Capture the cell that displays the provided text and extract its (X, Y) central coordinate. 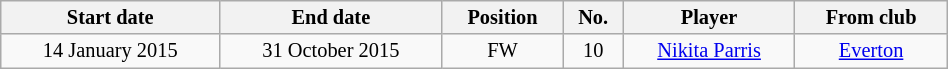
FW (502, 51)
Everton (871, 51)
14 January 2015 (110, 51)
End date (331, 17)
No. (593, 17)
Player (709, 17)
10 (593, 51)
31 October 2015 (331, 51)
From club (871, 17)
Nikita Parris (709, 51)
Start date (110, 17)
Position (502, 17)
